Detect which cell encompasses the target text, then output its [X, Y] center coordinate. 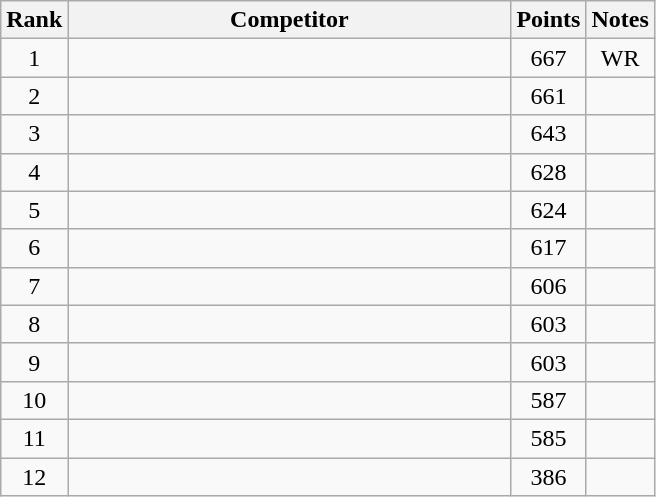
606 [548, 286]
667 [548, 58]
Points [548, 20]
Rank [34, 20]
5 [34, 210]
661 [548, 96]
9 [34, 362]
386 [548, 477]
10 [34, 400]
3 [34, 134]
4 [34, 172]
WR [620, 58]
12 [34, 477]
624 [548, 210]
1 [34, 58]
7 [34, 286]
8 [34, 324]
617 [548, 248]
11 [34, 438]
587 [548, 400]
643 [548, 134]
628 [548, 172]
2 [34, 96]
585 [548, 438]
6 [34, 248]
Competitor [290, 20]
Notes [620, 20]
